Provide the [X, Y] coordinate of the cell's center where the given text is located.  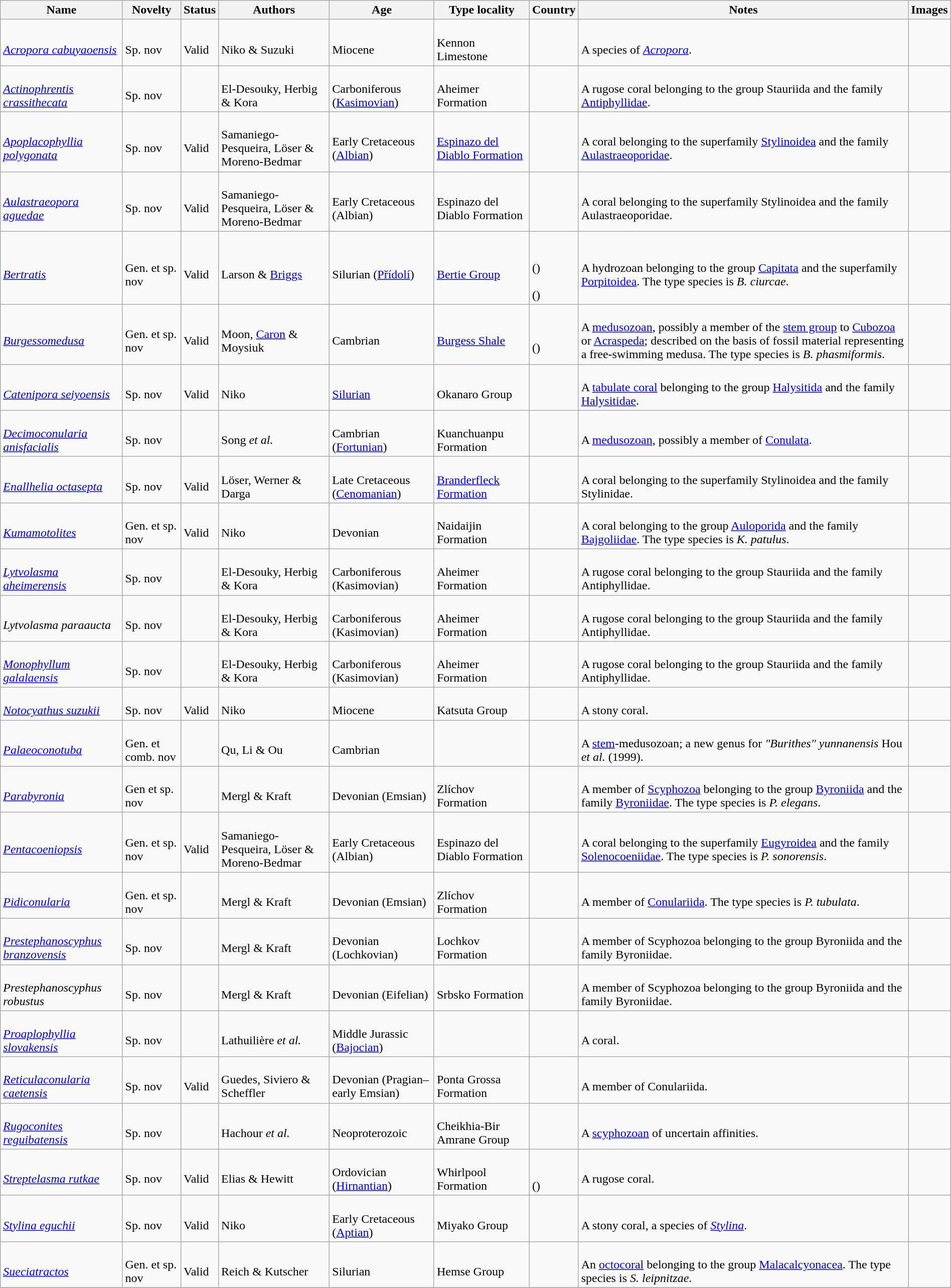
A stem-medusozoan; a new genus for "Burithes" yunnanensis Hou et al. (1999). [743, 743]
Bertratis [61, 268]
Kuanchuanpu Formation [482, 433]
Rugoconites reguibatensis [61, 1126]
A coral belonging to the superfamily Eugyroidea and the family Solenocoeniidae. The type species is P. sonorensis. [743, 843]
Pidiconularia [61, 895]
Qu, Li & Ou [274, 743]
A species of Acropora. [743, 43]
Branderfleck Formation [482, 479]
Actinophrentis crassithecata [61, 89]
A scyphozoan of uncertain affinities. [743, 1126]
A member of Conulariida. [743, 1080]
Country [554, 10]
Gen. et comb. nov [151, 743]
Lytvolasma paraaucta [61, 618]
Lathuilière et al. [274, 1034]
Parabyronia [61, 789]
Lochkov Formation [482, 941]
Cambrian (Fortunian) [382, 433]
A hydrozoan belonging to the group Capitata and the superfamily Porpitoidea. The type species is B. ciurcae. [743, 268]
Enallhelia octasepta [61, 479]
Miyako Group [482, 1218]
Decimoconularia anisfacialis [61, 433]
Early Cretaceous (Aptian) [382, 1218]
Status [200, 10]
Devonian (Lochkovian) [382, 941]
Aulastraeopora aguedae [61, 202]
Novelty [151, 10]
Monophyllum galalaensis [61, 665]
Burgessomedusa [61, 334]
Authors [274, 10]
() () [554, 268]
Stylina eguchii [61, 1218]
Name [61, 10]
Gen et sp. nov [151, 789]
Reich & Kutscher [274, 1264]
Guedes, Siviero & Scheffler [274, 1080]
Ponta Grossa Formation [482, 1080]
Larson & Briggs [274, 268]
Proaplophyllia slovakensis [61, 1034]
A coral belonging to the superfamily Stylinoidea and the family Stylinidae. [743, 479]
Ordovician (Hirnantian) [382, 1172]
Reticulaconularia caetensis [61, 1080]
Lytvolasma aheimerensis [61, 572]
Middle Jurassic (Bajocian) [382, 1034]
Kennon Limestone [482, 43]
Age [382, 10]
Cheikhia-Bir Amrane Group [482, 1126]
Devonian (Pragian–early Emsian) [382, 1080]
Elias & Hewitt [274, 1172]
Sueciatractos [61, 1264]
A member of Conulariida. The type species is P. tubulata. [743, 895]
Notes [743, 10]
Prestephanoscyphus branzovensis [61, 941]
Katsuta Group [482, 704]
Neoproterozoic [382, 1126]
Silurian (Přídolí) [382, 268]
A member of Scyphozoa belonging to the group Byroniida and the family Byroniidae. The type species is P. elegans. [743, 789]
Pentacoeniopsis [61, 843]
Apoplacophyllia polygonata [61, 141]
Notocyathus suzukii [61, 704]
Burgess Shale [482, 334]
A coral. [743, 1034]
Hemse Group [482, 1264]
Srbsko Formation [482, 988]
Moon, Caron & Moysiuk [274, 334]
Hachour et al. [274, 1126]
A stony coral. [743, 704]
Type locality [482, 10]
Kumamotolites [61, 526]
A medusozoan, possibly a member of Conulata. [743, 433]
Streptelasma rutkae [61, 1172]
Late Cretaceous (Cenomanian) [382, 479]
A tabulate coral belonging to the group Halysitida and the family Halysitidae. [743, 387]
Naidaijin Formation [482, 526]
Prestephanoscyphus robustus [61, 988]
Bertie Group [482, 268]
Devonian (Eifelian) [382, 988]
Devonian [382, 526]
Okanaro Group [482, 387]
Catenipora seiyoensis [61, 387]
An octocoral belonging to the group Malacalcyonacea. The type species is S. leipnitzae. [743, 1264]
Palaeoconotuba [61, 743]
A coral belonging to the group Auloporida and the family Bajgoliidae. The type species is K. patulus. [743, 526]
A stony coral, a species of Stylina. [743, 1218]
Whirlpool Formation [482, 1172]
Acropora cabuyaoensis [61, 43]
Niko & Suzuki [274, 43]
A rugose coral. [743, 1172]
Song et al. [274, 433]
Images [929, 10]
Löser, Werner & Darga [274, 479]
